Pinpoint the cell where the given text exists, returning its [x, y] midpoint coordinate. 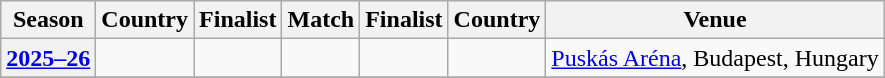
Match [321, 20]
2025–26 [48, 58]
Venue [715, 20]
Puskás Aréna, Budapest, Hungary [715, 58]
Season [48, 20]
